Determine the (X, Y) coordinate at the center of the cell enclosing the given text.  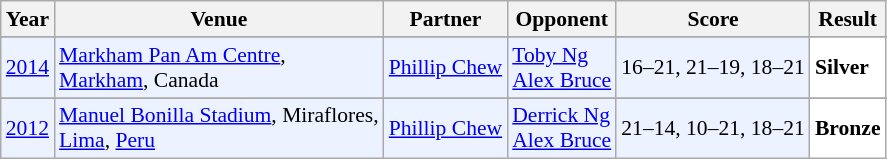
Derrick Ng Alex Bruce (562, 128)
21–14, 10–21, 18–21 (713, 128)
16–21, 21–19, 18–21 (713, 68)
Bronze (848, 128)
Opponent (562, 19)
Manuel Bonilla Stadium, Miraflores,Lima, Peru (219, 128)
2014 (28, 68)
Year (28, 19)
Markham Pan Am Centre, Markham, Canada (219, 68)
2012 (28, 128)
Score (713, 19)
Partner (446, 19)
Toby Ng Alex Bruce (562, 68)
Venue (219, 19)
Silver (848, 68)
Result (848, 19)
